Pinpoint the cell where the given text exists, returning its (x, y) midpoint coordinate. 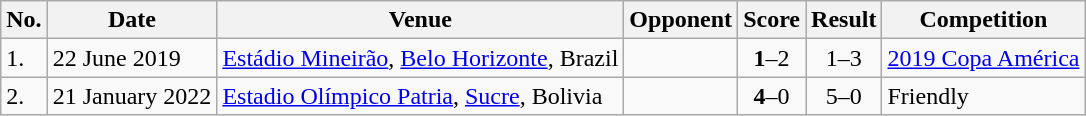
5–0 (844, 96)
Estádio Mineirão, Belo Horizonte, Brazil (420, 58)
Date (132, 20)
2. (24, 96)
22 June 2019 (132, 58)
Result (844, 20)
Opponent (681, 20)
Friendly (984, 96)
1–2 (772, 58)
Competition (984, 20)
4–0 (772, 96)
21 January 2022 (132, 96)
1. (24, 58)
Estadio Olímpico Patria, Sucre, Bolivia (420, 96)
No. (24, 20)
2019 Copa América (984, 58)
Score (772, 20)
1–3 (844, 58)
Venue (420, 20)
